Locate the cell with the specified text and output its [X, Y] center coordinate. 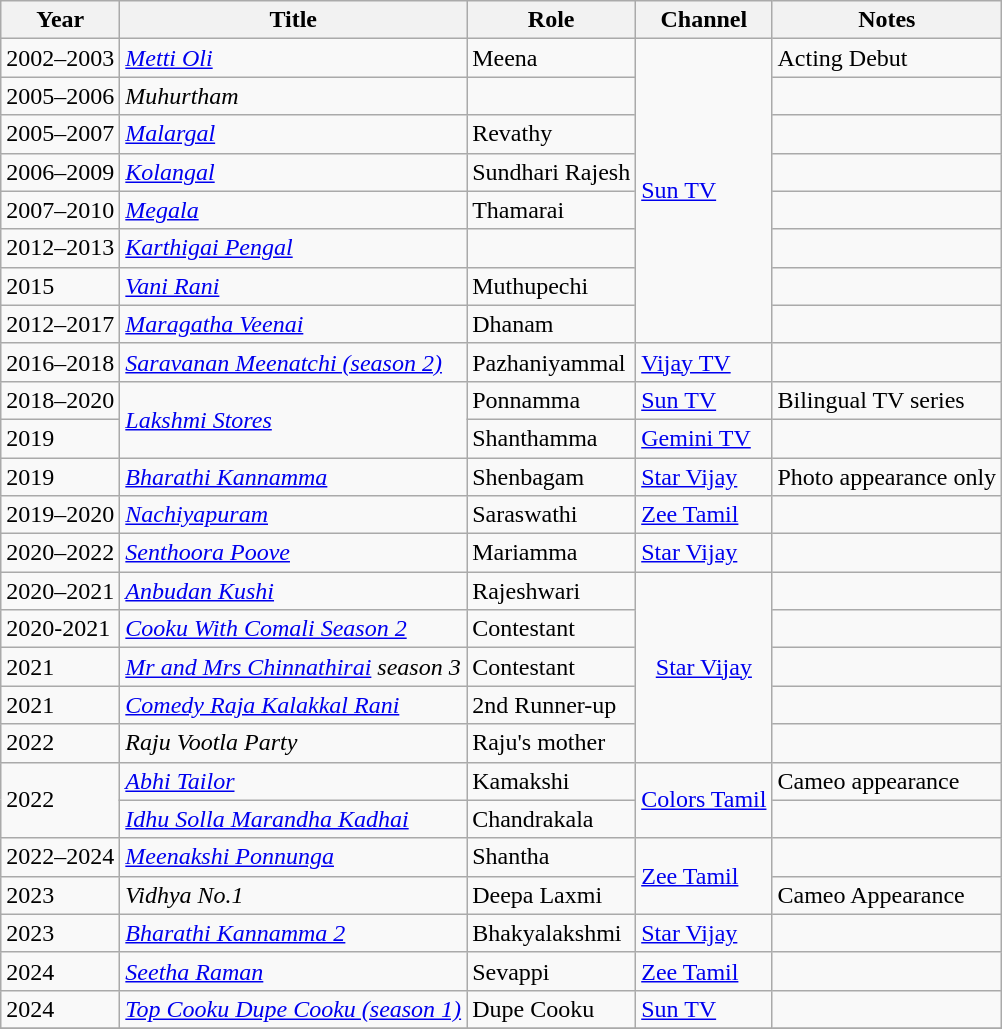
Seetha Raman [294, 971]
2006–2009 [60, 172]
2020-2021 [60, 629]
Comedy Raja Kalakkal Rani [294, 705]
Raju Vootla Party [294, 743]
Lakshmi Stores [294, 419]
2020–2021 [60, 591]
Saravanan Meenatchi (season 2) [294, 362]
Role [552, 20]
Karthigai Pengal [294, 248]
2016–2018 [60, 362]
Shantha [552, 857]
Abhi Tailor [294, 781]
Pazhaniyammal [552, 362]
Cooku With Comali Season 2 [294, 629]
Nachiyapuram [294, 515]
Vani Rani [294, 286]
Saraswathi [552, 515]
Thamarai [552, 210]
Dupe Cooku [552, 1009]
Title [294, 20]
Gemini TV [704, 438]
Anbudan Kushi [294, 591]
Revathy [552, 134]
Rajeshwari [552, 591]
Year [60, 20]
Deepa Laxmi [552, 895]
Sevappi [552, 971]
Notes [887, 20]
2nd Runner-up [552, 705]
2015 [60, 286]
2007–2010 [60, 210]
Bharathi Kannamma 2 [294, 933]
Maragatha Veenai [294, 324]
2005–2007 [60, 134]
Acting Debut [887, 58]
Kamakshi [552, 781]
Bharathi Kannamma [294, 477]
Top Cooku Dupe Cooku (season 1) [294, 1009]
2018–2020 [60, 400]
Sundhari Rajesh [552, 172]
Malargal [294, 134]
2002–2003 [60, 58]
Senthoora Poove [294, 553]
Meena [552, 58]
Raju's mother [552, 743]
2022–2024 [60, 857]
Metti Oli [294, 58]
Muhurtham [294, 96]
Idhu Solla Marandha Kadhai [294, 819]
Vijay TV [704, 362]
Ponnamma [552, 400]
Photo appearance only [887, 477]
Dhanam [552, 324]
Mariamma [552, 553]
Shanthamma [552, 438]
2005–2006 [60, 96]
Channel [704, 20]
Kolangal [294, 172]
Megala [294, 210]
Shenbagam [552, 477]
2020–2022 [60, 553]
2012–2013 [60, 248]
Chandrakala [552, 819]
Cameo Appearance [887, 895]
Bilingual TV series [887, 400]
Bhakyalakshmi [552, 933]
2012–2017 [60, 324]
Mr and Mrs Chinnathirai season 3 [294, 667]
Cameo appearance [887, 781]
Vidhya No.1 [294, 895]
Muthupechi [552, 286]
Meenakshi Ponnunga [294, 857]
2019–2020 [60, 515]
Colors Tamil [704, 800]
